Return [x, y] of the center of cell containing provided text 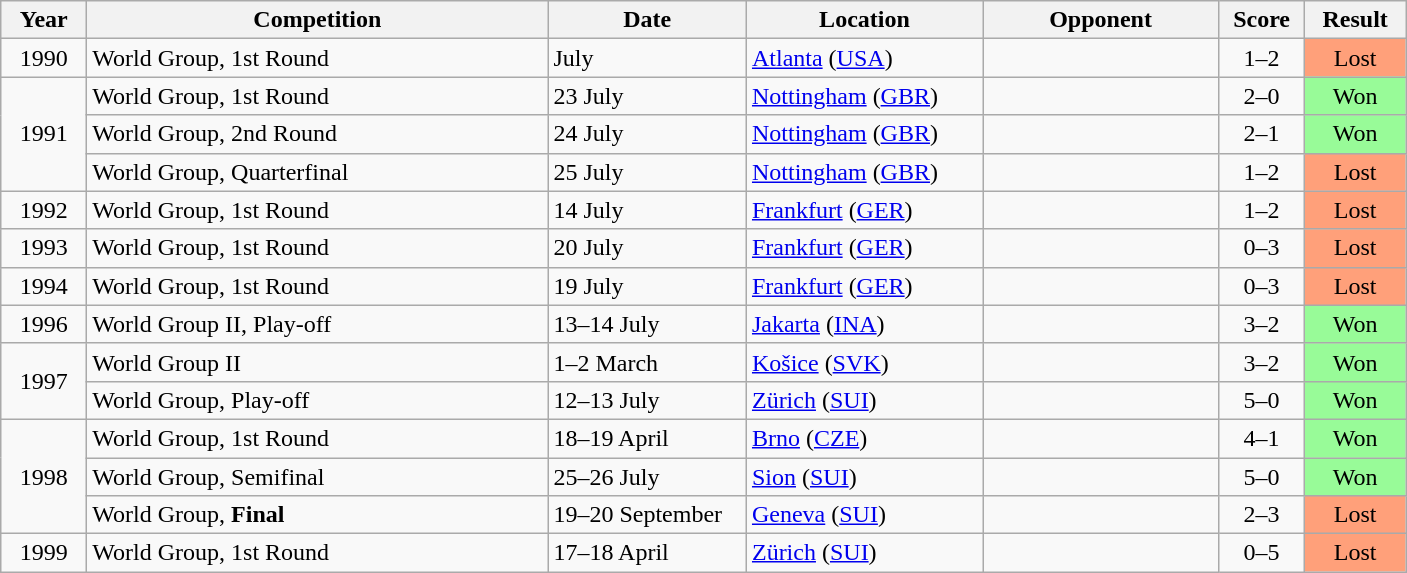
1990 [44, 58]
23 July [648, 96]
Košice (SVK) [864, 362]
20 July [648, 248]
Date [648, 20]
25–26 July [648, 477]
Sion (SUI) [864, 477]
1994 [44, 286]
Year [44, 20]
18–19 April [648, 438]
1997 [44, 381]
Score [1262, 20]
19–20 September [648, 515]
Geneva (SUI) [864, 515]
1996 [44, 324]
2–1 [1262, 134]
Jakarta (INA) [864, 324]
14 July [648, 210]
25 July [648, 172]
1993 [44, 248]
12–13 July [648, 400]
1998 [44, 476]
World Group II, Play-off [318, 324]
World Group, Play-off [318, 400]
24 July [648, 134]
1999 [44, 553]
World Group, Final [318, 515]
19 July [648, 286]
World Group, 2nd Round [318, 134]
1–2 March [648, 362]
World Group II [318, 362]
Opponent [1100, 20]
Competition [318, 20]
13–14 July [648, 324]
Brno (CZE) [864, 438]
1992 [44, 210]
2–3 [1262, 515]
Location [864, 20]
2–0 [1262, 96]
17–18 April [648, 553]
1991 [44, 134]
Result [1356, 20]
World Group, Semifinal [318, 477]
0–5 [1262, 553]
Atlanta (USA) [864, 58]
July [648, 58]
World Group, Quarterfinal [318, 172]
4–1 [1262, 438]
